Return the (x, y) coordinate for the center point of the cell that contains the specified text.  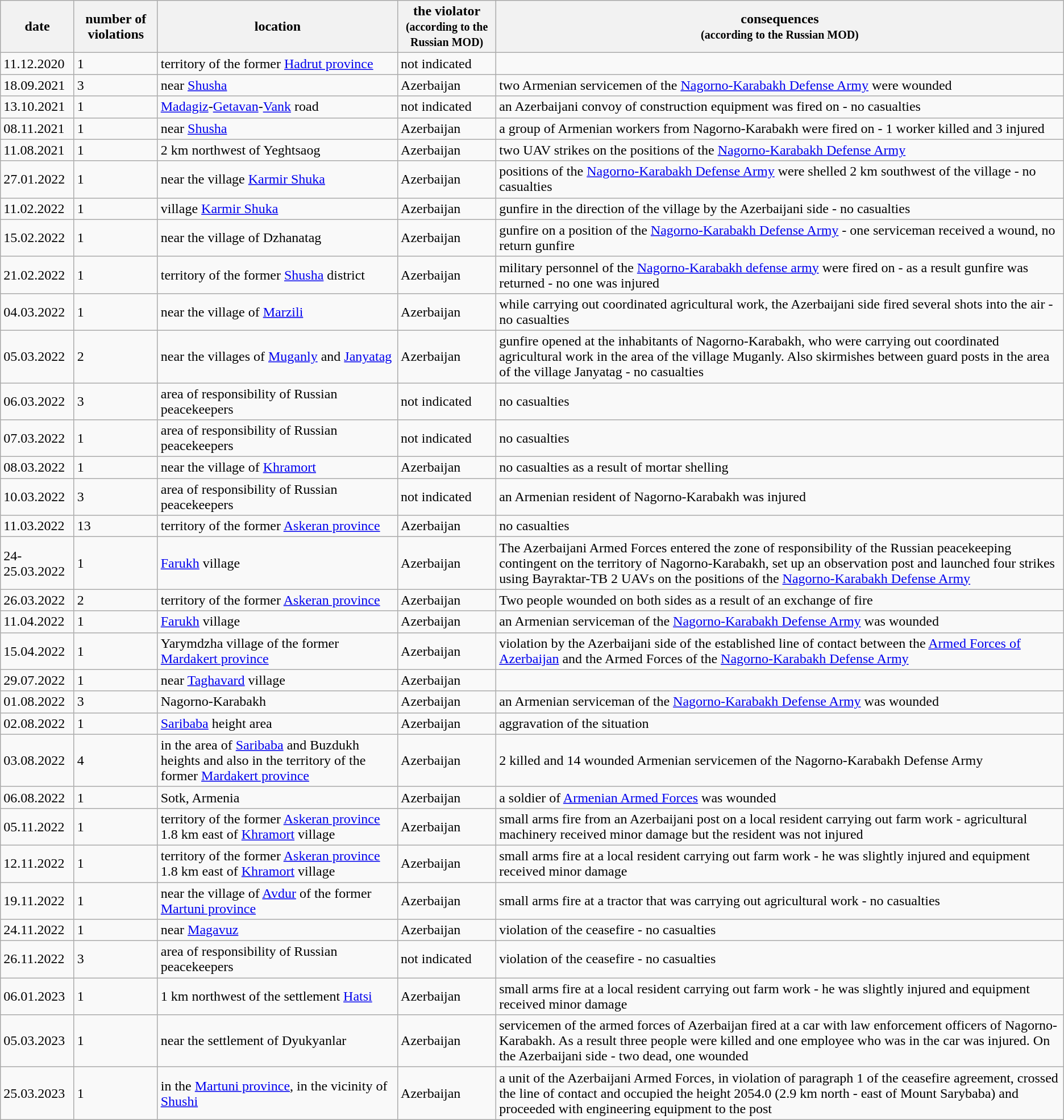
2 km northwest of Yeghtsaog (277, 150)
near Magavuz (277, 930)
near Taghavard village (277, 680)
06.01.2023 (38, 997)
06.08.2022 (38, 797)
27.01.2022 (38, 180)
date (38, 27)
military personnel of the Nagorno-Karabakh defense army were fired on - as a result gunfire was returned - no one was injured (780, 275)
near the settlement of Dyukyanlar (277, 1041)
05.03.2022 (38, 356)
consequences(according to the Russian MOD) (780, 27)
aggravation of the situation (780, 723)
05.11.2022 (38, 826)
08.03.2022 (38, 468)
while carrying out coordinated agricultural work, the Azerbaijani side fired several shots into the air - no casualties (780, 311)
near the village of Marzili (277, 311)
11.12.2020 (38, 64)
number of violations (116, 27)
11.03.2022 (38, 526)
08.11.2021 (38, 128)
18.09.2021 (38, 85)
near the village of Dzhanatag (277, 238)
24-25.03.2022 (38, 563)
19.11.2022 (38, 900)
03.08.2022 (38, 760)
Nagorno-Karabakh (277, 702)
24.11.2022 (38, 930)
07.03.2022 (38, 439)
Saribaba height area (277, 723)
an Azerbaijani convoy of construction equipment was fired on - no casualties (780, 107)
13.10.2021 (38, 107)
near the village of Khramort (277, 468)
two UAV strikes on the positions of the Nagorno-Karabakh Defense Army (780, 150)
01.08.2022 (38, 702)
a soldier of Armenian Armed Forces was wounded (780, 797)
13 (116, 526)
10.03.2022 (38, 497)
21.02.2022 (38, 275)
06.03.2022 (38, 401)
11.02.2022 (38, 209)
near the villages of Muganly and Janyatag (277, 356)
in the Martuni province, in the vicinity of Shushi (277, 1093)
02.08.2022 (38, 723)
4 (116, 760)
village Karmir Shuka (277, 209)
territory of the former Hadrut province (277, 64)
an Armenian resident of Nagorno-Karabakh was injured (780, 497)
a group of Armenian workers from Nagorno-Karabakh were fired on - 1 worker killed and 3 injured (780, 128)
gunfire in the direction of the village by the Azerbaijani side - no casualties (780, 209)
12.11.2022 (38, 864)
near the village Karmir Shuka (277, 180)
in the area of Saribaba and Buzdukh heights and also in the territory of the former Mardakert province (277, 760)
Yarymdzha village of the former Mardakert province (277, 651)
territory of the former Shusha district (277, 275)
25.03.2023 (38, 1093)
04.03.2022 (38, 311)
small arms fire at a tractor that was carrying out agricultural work - no casualties (780, 900)
15.02.2022 (38, 238)
gunfire on a position of the Nagorno-Karabakh Defense Army - one serviceman received a wound, no return gunfire (780, 238)
26.11.2022 (38, 959)
05.03.2023 (38, 1041)
positions of the Nagorno-Karabakh Defense Army were shelled 2 km southwest of the village - no casualties (780, 180)
Sotk, Armenia (277, 797)
Madagiz-Getavan-Vank road (277, 107)
near the village of Avdur of the former Martuni province (277, 900)
11.04.2022 (38, 622)
Two people wounded on both sides as a result of an exchange of fire (780, 600)
29.07.2022 (38, 680)
26.03.2022 (38, 600)
1 km northwest of the settlement Hatsi (277, 997)
2 killed and 14 wounded Armenian servicemen of the Nagorno-Karabakh Defense Army (780, 760)
two Armenian servicemen of the Nagorno-Karabakh Defense Army were wounded (780, 85)
15.04.2022 (38, 651)
11.08.2021 (38, 150)
location (277, 27)
no casualties as a result of mortar shelling (780, 468)
the violator(according to the Russian MOD) (447, 27)
